Scan for the cell matching the given text and deliver its (x, y) coordinate at center. 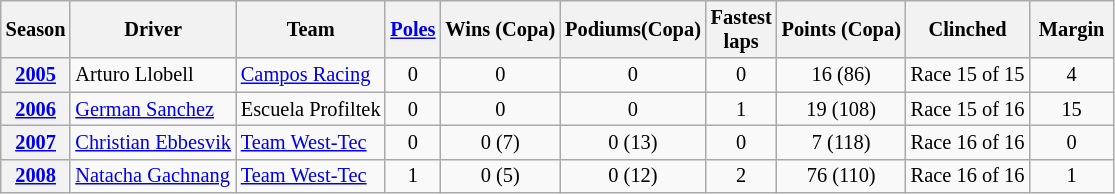
2007 (36, 142)
Arturo Llobell (152, 75)
Points (Copa) (842, 29)
German Sanchez (152, 109)
2006 (36, 109)
Christian Ebbesvik (152, 142)
Podiums(Copa) (633, 29)
Season (36, 29)
Margin (1072, 29)
4 (1072, 75)
15 (1072, 109)
2008 (36, 176)
19 (108) (842, 109)
0 (12) (633, 176)
16 (86) (842, 75)
0 (13) (633, 142)
Race 15 of 15 (968, 75)
Escuela Profiltek (311, 109)
Race 15 of 16 (968, 109)
76 (110) (842, 176)
0 (5) (500, 176)
Clinched (968, 29)
Natacha Gachnang (152, 176)
Campos Racing (311, 75)
Wins (Copa) (500, 29)
Team (311, 29)
Fastest laps (742, 29)
2005 (36, 75)
Poles (412, 29)
2 (742, 176)
Driver (152, 29)
7 (118) (842, 142)
0 (7) (500, 142)
